Identify which cell holds the provided text, then report its [X, Y] central coordinate. 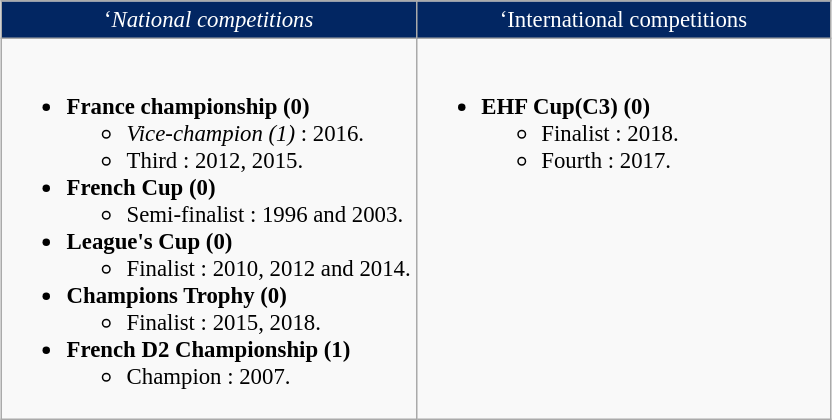
‘International competitions [624, 20]
EHF Cup(C3) (0)Finalist : 2018.Fourth : 2017. [624, 228]
‘National competitions [208, 20]
